From the cell containing the given text, extract its center point as [X, Y] coordinate. 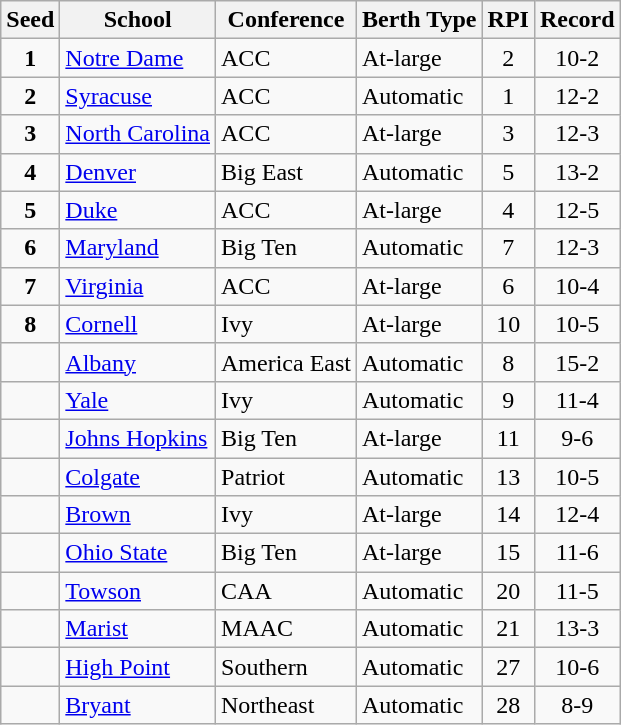
Southern [286, 667]
10 [508, 324]
Yale [138, 400]
13 [508, 477]
10-2 [577, 58]
Big East [286, 172]
Towson [138, 591]
High Point [138, 667]
Northeast [286, 705]
Conference [286, 20]
27 [508, 667]
Syracuse [138, 96]
13-2 [577, 172]
12-5 [577, 210]
Denver [138, 172]
12-4 [577, 515]
9 [508, 400]
13-3 [577, 629]
Notre Dame [138, 58]
CAA [286, 591]
Marist [138, 629]
10-4 [577, 286]
School [138, 20]
Brown [138, 515]
20 [508, 591]
Cornell [138, 324]
MAAC [286, 629]
Duke [138, 210]
12-2 [577, 96]
21 [508, 629]
Ohio State [138, 553]
Seed [30, 20]
Colgate [138, 477]
28 [508, 705]
North Carolina [138, 134]
10-6 [577, 667]
Bryant [138, 705]
Berth Type [420, 20]
9-6 [577, 438]
Maryland [138, 248]
15-2 [577, 362]
Johns Hopkins [138, 438]
14 [508, 515]
11-6 [577, 553]
11-5 [577, 591]
8-9 [577, 705]
America East [286, 362]
RPI [508, 20]
11 [508, 438]
Patriot [286, 477]
15 [508, 553]
Albany [138, 362]
11-4 [577, 400]
Virginia [138, 286]
Record [577, 20]
